Scan for the cell matching the given text and deliver its (X, Y) coordinate at center. 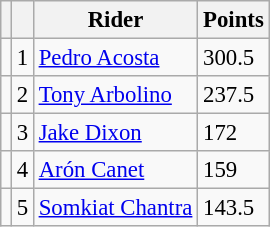
Jake Dixon (115, 133)
Pedro Acosta (115, 58)
143.5 (234, 208)
Arón Canet (115, 170)
Tony Arbolino (115, 95)
5 (22, 208)
1 (22, 58)
237.5 (234, 95)
159 (234, 170)
300.5 (234, 58)
2 (22, 95)
4 (22, 170)
3 (22, 133)
172 (234, 133)
Somkiat Chantra (115, 208)
Rider (115, 20)
Points (234, 20)
